From the cell containing the given text, extract its center point as [x, y] coordinate. 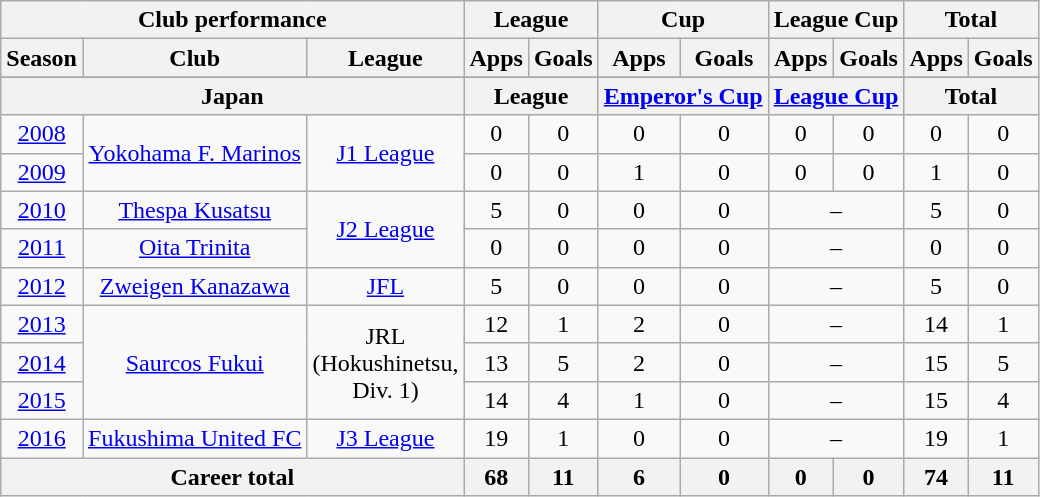
2013 [42, 324]
JRL(Hokushinetsu,Div. 1) [386, 362]
Career total [232, 477]
Yokohama F. Marinos [194, 153]
2008 [42, 134]
Fukushima United FC [194, 438]
2016 [42, 438]
2014 [42, 362]
Japan [232, 96]
Oita Trinita [194, 248]
J1 League [386, 153]
2009 [42, 172]
2012 [42, 286]
13 [496, 362]
J3 League [386, 438]
2015 [42, 400]
Season [42, 58]
2010 [42, 210]
JFL [386, 286]
12 [496, 324]
Saurcos Fukui [194, 362]
2011 [42, 248]
Zweigen Kanazawa [194, 286]
Cup [683, 20]
74 [936, 477]
68 [496, 477]
J2 League [386, 229]
Club [194, 58]
Thespa Kusatsu [194, 210]
Emperor's Cup [683, 96]
6 [639, 477]
Club performance [232, 20]
